Search for the cell housing the specified text and yield its (x, y) center coordinate. 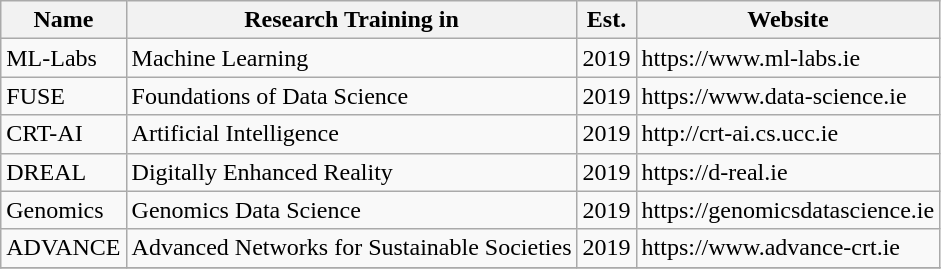
ADVANCE (64, 248)
https://www.data-science.ie (788, 96)
http://crt-ai.cs.ucc.ie (788, 134)
Artificial Intelligence (352, 134)
CRT-AI (64, 134)
Est. (606, 20)
Genomics (64, 210)
https://genomicsdatascience.ie (788, 210)
https://www.advance-crt.ie (788, 248)
https://d-real.ie (788, 172)
Digitally Enhanced Reality (352, 172)
Genomics Data Science (352, 210)
https://www.ml-labs.ie (788, 58)
FUSE (64, 96)
Machine Learning (352, 58)
Research Training in (352, 20)
Advanced Networks for Sustainable Societies (352, 248)
Website (788, 20)
ML-Labs (64, 58)
DREAL (64, 172)
Foundations of Data Science (352, 96)
Name (64, 20)
